Identify which cell holds the provided text, then report its (x, y) central coordinate. 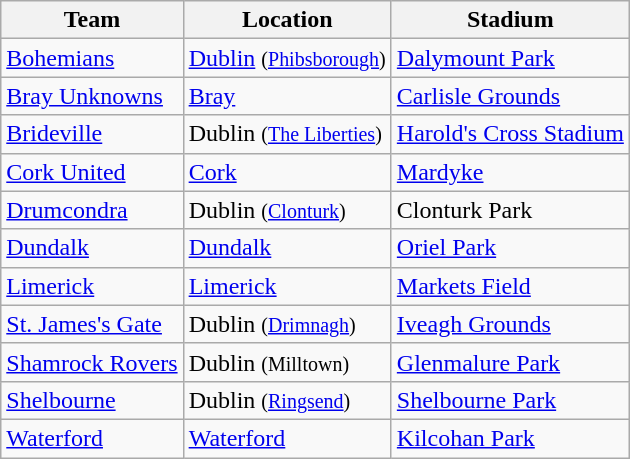
Bray Unknowns (92, 96)
Clonturk Park (510, 210)
Oriel Park (510, 248)
Stadium (510, 20)
Bray (287, 96)
Shelbourne Park (510, 400)
Shelbourne (92, 400)
Dublin (The Liberties) (287, 134)
Cork (287, 172)
Shamrock Rovers (92, 362)
Harold's Cross Stadium (510, 134)
Markets Field (510, 286)
Kilcohan Park (510, 438)
Dublin (Ringsend) (287, 400)
Brideville (92, 134)
Dalymount Park (510, 58)
Drumcondra (92, 210)
Location (287, 20)
Carlisle Grounds (510, 96)
Dublin (Phibsborough) (287, 58)
Dublin (Drimnagh) (287, 324)
St. James's Gate (92, 324)
Dublin (Clonturk) (287, 210)
Iveagh Grounds (510, 324)
Bohemians (92, 58)
Team (92, 20)
Mardyke (510, 172)
Cork United (92, 172)
Dublin (Milltown) (287, 362)
Glenmalure Park (510, 362)
